Locate the cell with the specified text and output its [x, y] center coordinate. 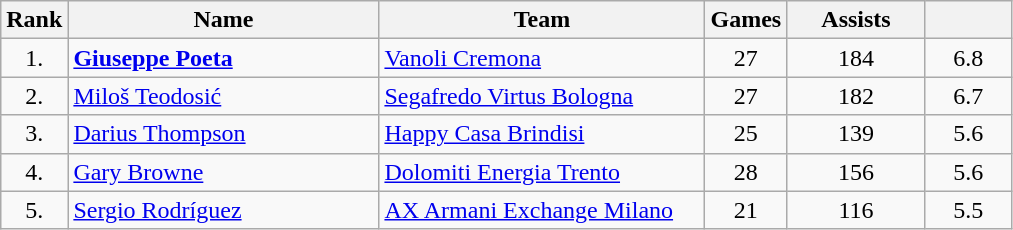
Miloš Teodosić [224, 96]
3. [34, 134]
6.7 [968, 96]
Vanoli Cremona [542, 58]
21 [746, 210]
5. [34, 210]
Sergio Rodríguez [224, 210]
156 [856, 172]
184 [856, 58]
Giuseppe Poeta [224, 58]
Segafredo Virtus Bologna [542, 96]
1. [34, 58]
Darius Thompson [224, 134]
Team [542, 20]
6.8 [968, 58]
25 [746, 134]
139 [856, 134]
4. [34, 172]
Name [224, 20]
Dolomiti Energia Trento [542, 172]
2. [34, 96]
Gary Browne [224, 172]
116 [856, 210]
28 [746, 172]
5.5 [968, 210]
Games [746, 20]
Happy Casa Brindisi [542, 134]
Assists [856, 20]
AX Armani Exchange Milano [542, 210]
182 [856, 96]
Rank [34, 20]
